From the cell containing the given text, extract its center point as (x, y) coordinate. 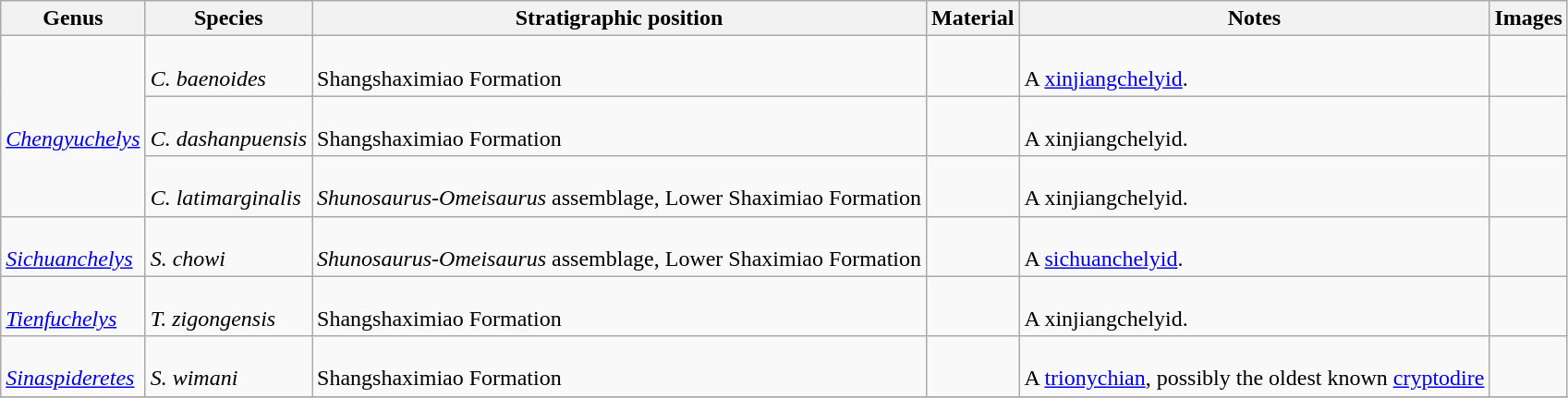
Tienfuchelys (73, 307)
C. baenoides (228, 66)
Images (1528, 18)
C. latimarginalis (228, 187)
T. zigongensis (228, 307)
A sichuanchelyid. (1255, 246)
Genus (73, 18)
S. wimani (228, 366)
Sichuanchelys (73, 246)
Chengyuchelys (73, 126)
C. dashanpuensis (228, 126)
Material (973, 18)
Sinaspideretes (73, 366)
Species (228, 18)
S. chowi (228, 246)
Notes (1255, 18)
Stratigraphic position (619, 18)
A trionychian, possibly the oldest known cryptodire (1255, 366)
